Return the (X, Y) coordinate for the center point of the cell that contains the specified text.  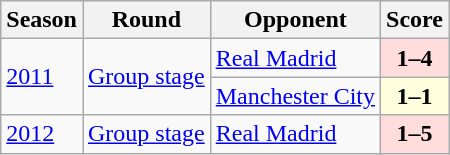
Score (415, 20)
1–1 (415, 96)
Season (42, 20)
1–5 (415, 134)
2011 (42, 77)
2012 (42, 134)
Round (146, 20)
Manchester City (295, 96)
Opponent (295, 20)
1–4 (415, 58)
